Scan for the cell matching the given text and deliver its (X, Y) coordinate at center. 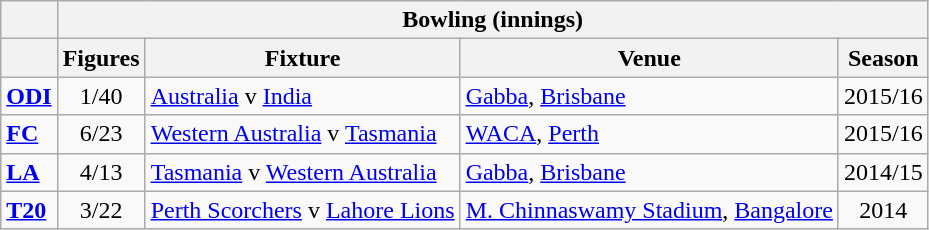
Australia v India (302, 96)
T20 (29, 210)
M. Chinnaswamy Stadium, Bangalore (649, 210)
3/22 (101, 210)
2014/15 (883, 172)
Bowling (innings) (492, 20)
4/13 (101, 172)
1/40 (101, 96)
Season (883, 58)
Tasmania v Western Australia (302, 172)
6/23 (101, 134)
Venue (649, 58)
Figures (101, 58)
ODI (29, 96)
Fixture (302, 58)
Western Australia v Tasmania (302, 134)
FC (29, 134)
Perth Scorchers v Lahore Lions (302, 210)
WACA, Perth (649, 134)
2014 (883, 210)
LA (29, 172)
